Output the (x, y) coordinate of the center of the cell containing the given text.  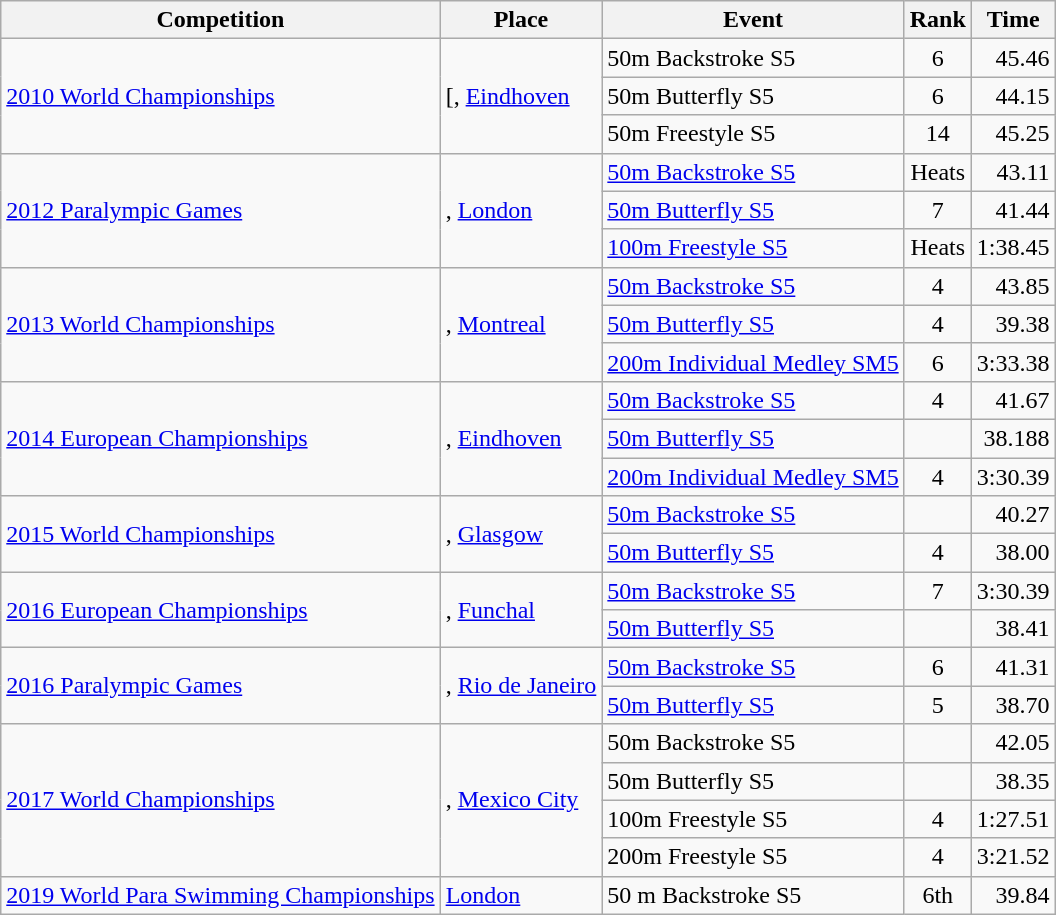
, London (521, 210)
2016 Paralympic Games (220, 686)
38.41 (1013, 629)
2013 World Championships (220, 324)
Time (1013, 20)
3:21.52 (1013, 857)
, Glasgow (521, 534)
, Montreal (521, 324)
14 (938, 134)
50 m Backstroke S5 (753, 895)
50m Freestyle S5 (753, 134)
39.84 (1013, 895)
45.25 (1013, 134)
43.85 (1013, 286)
, Mexico City (521, 800)
2012 Paralympic Games (220, 210)
, Rio de Janeiro (521, 686)
Rank (938, 20)
40.27 (1013, 515)
44.15 (1013, 96)
38.00 (1013, 553)
, Funchal (521, 610)
5 (938, 705)
45.46 (1013, 58)
41.67 (1013, 400)
2017 World Championships (220, 800)
2014 European Championships (220, 438)
Place (521, 20)
200m Freestyle S5 (753, 857)
6th (938, 895)
38.70 (1013, 705)
43.11 (1013, 172)
[, Eindhoven (521, 96)
39.38 (1013, 324)
Competition (220, 20)
2010 World Championships (220, 96)
Event (753, 20)
1:27.51 (1013, 819)
38.188 (1013, 438)
3:33.38 (1013, 362)
41.31 (1013, 667)
2016 European Championships (220, 610)
2015 World Championships (220, 534)
1:38.45 (1013, 248)
42.05 (1013, 743)
, Eindhoven (521, 438)
41.44 (1013, 210)
2019 World Para Swimming Championships (220, 895)
38.35 (1013, 781)
London (521, 895)
